Return the (x, y) coordinate for the center point of the cell that contains the specified text.  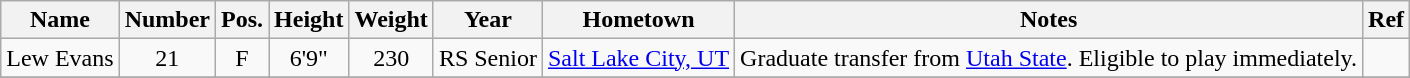
Year (488, 20)
Salt Lake City, UT (638, 58)
Pos. (242, 20)
Notes (1049, 20)
RS Senior (488, 58)
Ref (1386, 20)
6'9" (309, 58)
230 (391, 58)
Weight (391, 20)
Name (60, 20)
Hometown (638, 20)
Graduate transfer from Utah State. Eligible to play immediately. (1049, 58)
Number (167, 20)
Height (309, 20)
F (242, 58)
21 (167, 58)
Lew Evans (60, 58)
